Return the (X, Y) coordinate for the center point of the cell that contains the specified text.  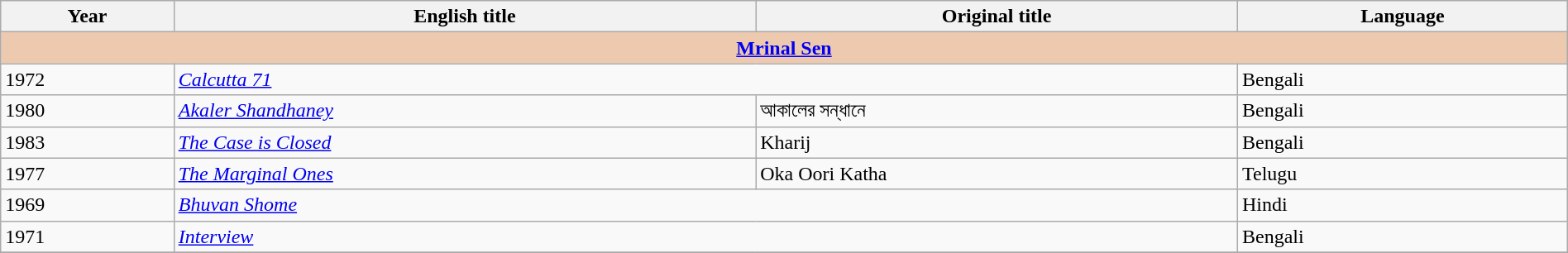
Year (88, 17)
Kharij (997, 142)
English title (465, 17)
Hindi (1403, 205)
1983 (88, 142)
1972 (88, 79)
Mrinal Sen (784, 48)
1971 (88, 236)
Bhuvan Shome (705, 205)
Language (1403, 17)
1977 (88, 174)
আকালের সন্ধানে (997, 111)
Oka Oori Katha (997, 174)
Calcutta 71 (705, 79)
Telugu (1403, 174)
The Marginal Ones (465, 174)
Akaler Shandhaney (465, 111)
1969 (88, 205)
1980 (88, 111)
Original title (997, 17)
Interview (705, 236)
The Case is Closed (465, 142)
